For the text-containing cell, return its midpoint in [X, Y] coordinate format. 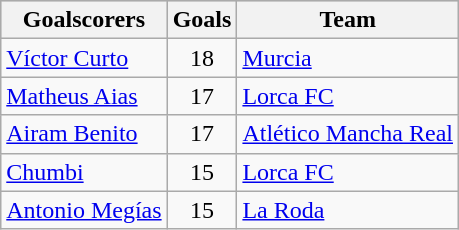
18 [202, 58]
Goals [202, 20]
Antonio Megías [84, 210]
Murcia [348, 58]
Matheus Aias [84, 96]
Chumbi [84, 172]
Atlético Mancha Real [348, 134]
Airam Benito [84, 134]
Team [348, 20]
Víctor Curto [84, 58]
Goalscorers [84, 20]
La Roda [348, 210]
